From the cell containing the given text, extract its center point as (X, Y) coordinate. 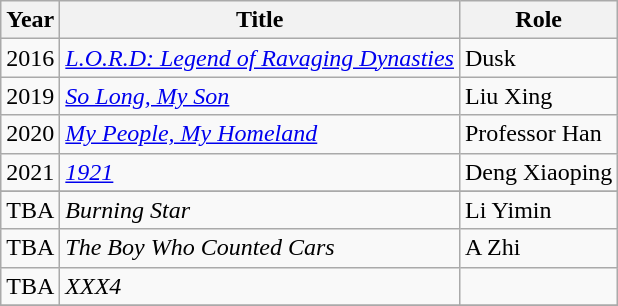
2016 (30, 58)
A Zhi (538, 248)
Professor Han (538, 134)
The Boy Who Counted Cars (260, 248)
1921 (260, 172)
So Long, My Son (260, 96)
Dusk (538, 58)
Role (538, 20)
2019 (30, 96)
Deng Xiaoping (538, 172)
Li Yimin (538, 210)
Burning Star (260, 210)
2021 (30, 172)
Title (260, 20)
My People, My Homeland (260, 134)
Year (30, 20)
XXX4 (260, 286)
2020 (30, 134)
L.O.R.D: Legend of Ravaging Dynasties (260, 58)
Liu Xing (538, 96)
